Search for the cell housing the specified text and yield its (X, Y) center coordinate. 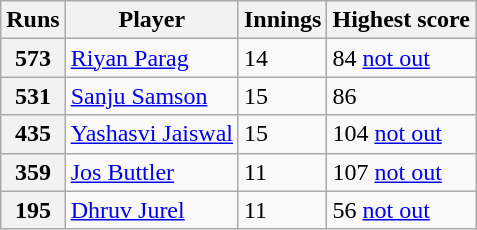
Jos Buttler (152, 172)
56 not out (402, 210)
14 (282, 58)
531 (33, 96)
359 (33, 172)
Yashasvi Jaiswal (152, 134)
Highest score (402, 20)
573 (33, 58)
Dhruv Jurel (152, 210)
104 not out (402, 134)
Sanju Samson (152, 96)
Runs (33, 20)
84 not out (402, 58)
86 (402, 96)
Player (152, 20)
107 not out (402, 172)
Riyan Parag (152, 58)
435 (33, 134)
195 (33, 210)
Innings (282, 20)
